Output the (x, y) coordinate of the center of the cell containing the given text.  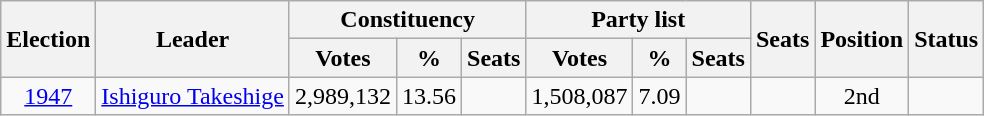
Position (862, 39)
13.56 (428, 96)
7.09 (660, 96)
Ishiguro Takeshige (193, 96)
Party list (638, 20)
1,508,087 (580, 96)
2,989,132 (342, 96)
Status (946, 39)
Leader (193, 39)
Constituency (408, 20)
1947 (48, 96)
2nd (862, 96)
Election (48, 39)
